Find where the given text appears and provide that cell's center as [x, y] coordinate. 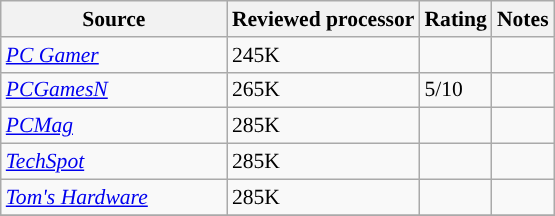
Reviewed processor [324, 19]
265K [324, 90]
Source [114, 19]
TechSpot [114, 162]
Notes [523, 19]
245K [324, 55]
PC Gamer [114, 55]
5/10 [455, 90]
Rating [455, 19]
PCMag [114, 126]
PCGamesN [114, 90]
Tom's Hardware [114, 197]
